Provide the (X, Y) coordinate of the cell's center where the given text is located.  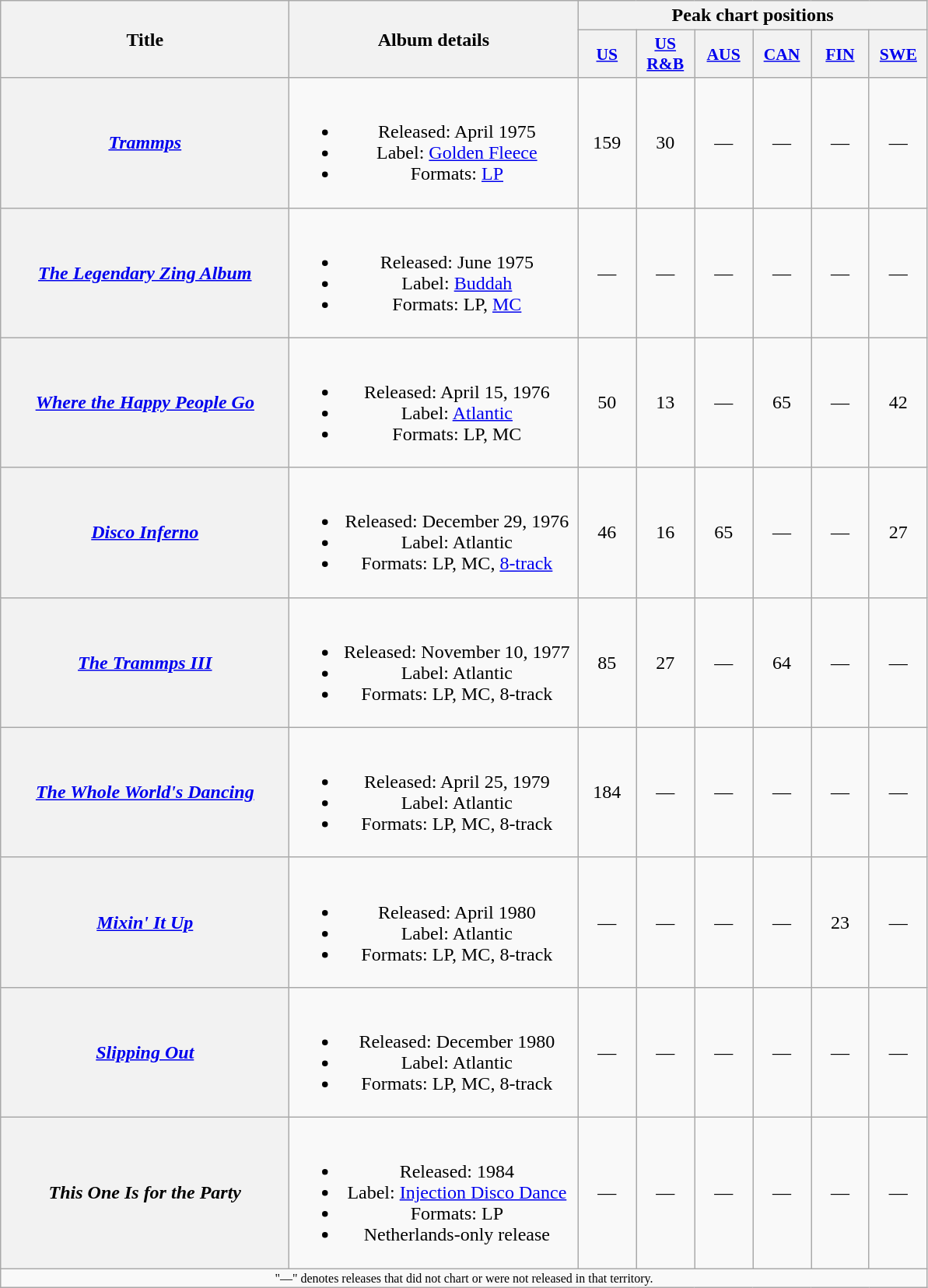
23 (840, 922)
30 (666, 143)
Album details (434, 39)
This One Is for the Party (145, 1192)
Released: November 10, 1977Label: AtlanticFormats: LP, MC, 8-track (434, 663)
Slipping Out (145, 1052)
Trammps (145, 143)
FIN (840, 54)
Title (145, 39)
Released: 1984Label: Injection Disco DanceFormats: LPNetherlands-only release (434, 1192)
Peak chart positions (753, 16)
Released: December 1980Label: AtlanticFormats: LP, MC, 8-track (434, 1052)
85 (607, 663)
Released: June 1975Label: BuddahFormats: LP, MC (434, 272)
Released: April 15, 1976Label: AtlanticFormats: LP, MC (434, 403)
Released: April 25, 1979Label: AtlanticFormats: LP, MC, 8-track (434, 792)
184 (607, 792)
42 (898, 403)
64 (783, 663)
50 (607, 403)
Mixin' It Up (145, 922)
"—" denotes releases that did not chart or were not released in that territory. (464, 1277)
Where the Happy People Go (145, 403)
The Whole World's Dancing (145, 792)
AUS (723, 54)
SWE (898, 54)
Released: December 29, 1976Label: AtlanticFormats: LP, MC, 8-track (434, 532)
16 (666, 532)
13 (666, 403)
US R&B (666, 54)
Disco Inferno (145, 532)
The Legendary Zing Album (145, 272)
159 (607, 143)
46 (607, 532)
CAN (783, 54)
The Trammps III (145, 663)
US (607, 54)
Released: April 1980Label: AtlanticFormats: LP, MC, 8-track (434, 922)
Released: April 1975Label: Golden FleeceFormats: LP (434, 143)
